Extract the [X, Y] coordinate from the center of the cell holding the provided text.  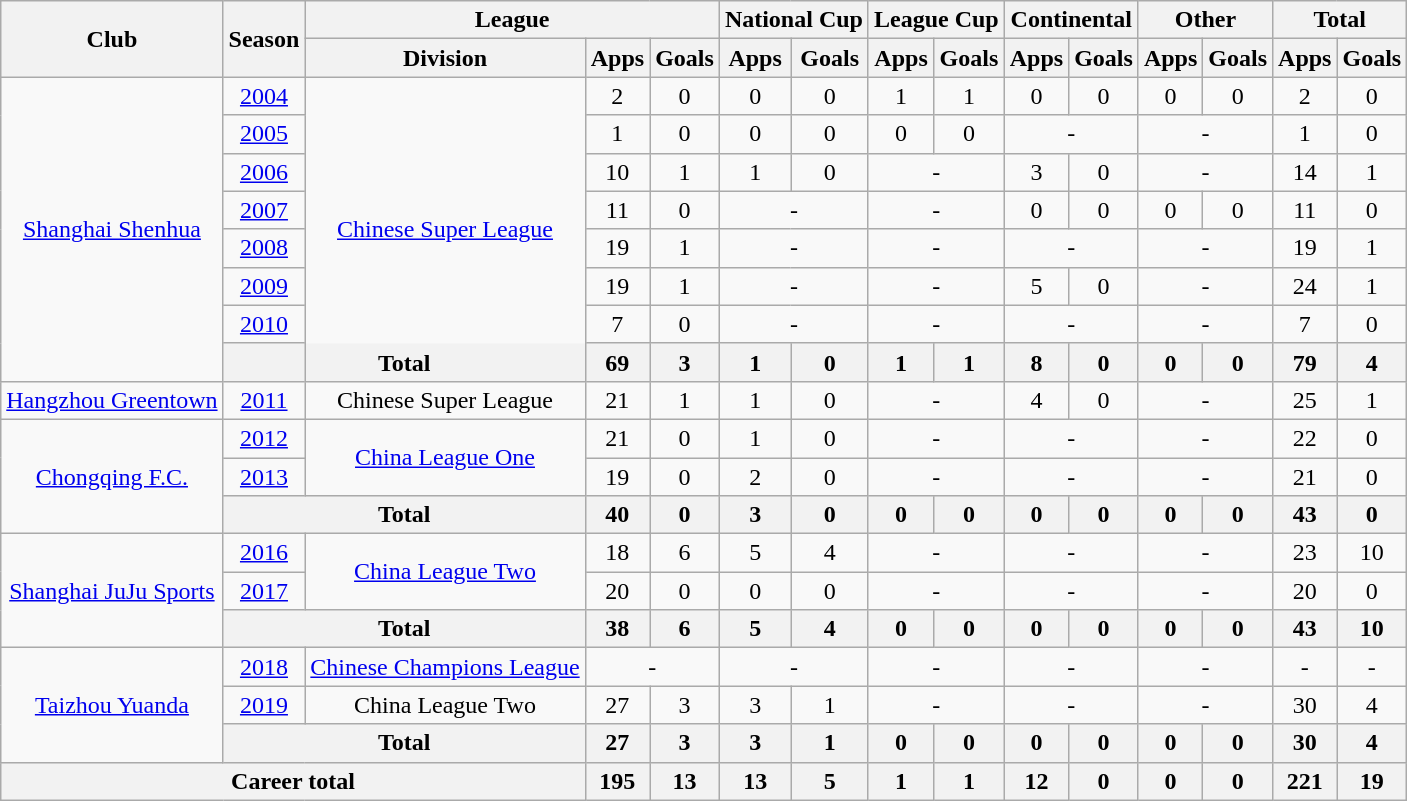
2009 [264, 286]
2008 [264, 248]
69 [617, 362]
2012 [264, 438]
2007 [264, 210]
2005 [264, 134]
Chongqing F.C. [112, 476]
Chinese Champions League [445, 667]
18 [617, 553]
79 [1305, 362]
Continental [1071, 20]
2006 [264, 172]
22 [1305, 438]
2018 [264, 667]
2011 [264, 400]
2010 [264, 324]
2004 [264, 96]
2019 [264, 705]
24 [1305, 286]
2013 [264, 477]
League [512, 20]
38 [617, 629]
8 [1036, 362]
China League One [445, 457]
40 [617, 515]
Other [1205, 20]
12 [1036, 781]
Club [112, 39]
Career total [293, 781]
Division [445, 58]
14 [1305, 172]
Season [264, 39]
25 [1305, 400]
Hangzhou Greentown [112, 400]
2016 [264, 553]
2017 [264, 591]
National Cup [794, 20]
League Cup [936, 20]
Shanghai JuJu Sports [112, 591]
195 [617, 781]
Shanghai Shenhua [112, 229]
23 [1305, 553]
221 [1305, 781]
Taizhou Yuanda [112, 705]
